Identify which cell holds the provided text, then report its [X, Y] central coordinate. 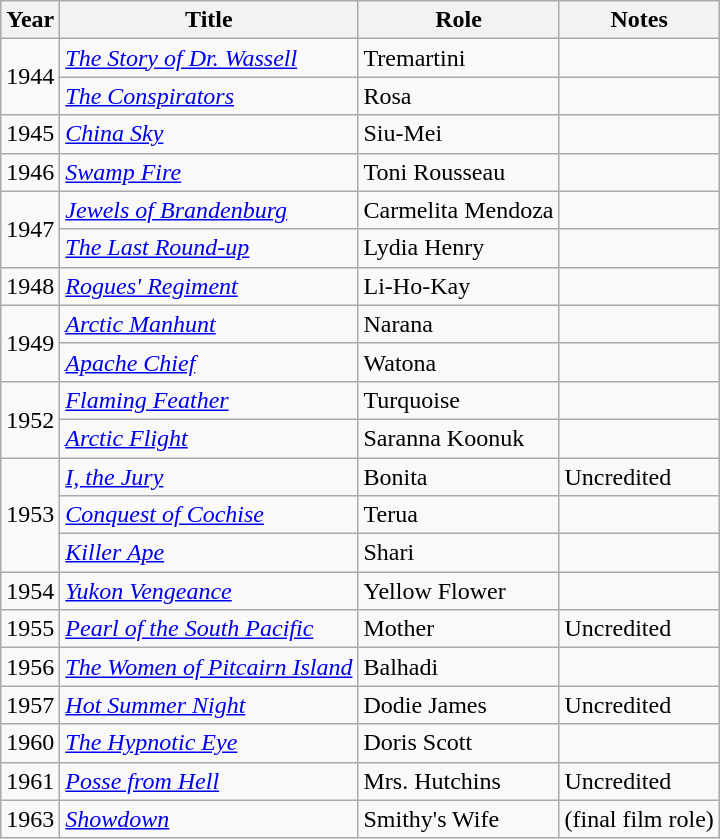
Dodie James [458, 705]
Killer Ape [209, 553]
1946 [30, 172]
Rogues' Regiment [209, 286]
1956 [30, 667]
The Conspirators [209, 96]
Bonita [458, 477]
1954 [30, 591]
China Sky [209, 134]
Li-Ho-Kay [458, 286]
Shari [458, 553]
1952 [30, 419]
Mrs. Hutchins [458, 781]
Toni Rousseau [458, 172]
Apache Chief [209, 362]
1947 [30, 229]
Title [209, 20]
Carmelita Mendoza [458, 210]
Posse from Hell [209, 781]
Showdown [209, 819]
The Last Round-up [209, 248]
Mother [458, 629]
Pearl of the South Pacific [209, 629]
Turquoise [458, 400]
Balhadi [458, 667]
Yukon Vengeance [209, 591]
Saranna Koonuk [458, 438]
Hot Summer Night [209, 705]
1955 [30, 629]
Notes [639, 20]
1953 [30, 515]
1948 [30, 286]
Conquest of Cochise [209, 515]
The Women of Pitcairn Island [209, 667]
Terua [458, 515]
1949 [30, 343]
Flaming Feather [209, 400]
Watona [458, 362]
1957 [30, 705]
Arctic Manhunt [209, 324]
Arctic Flight [209, 438]
Rosa [458, 96]
The Story of Dr. Wassell [209, 58]
(final film role) [639, 819]
Doris Scott [458, 743]
Year [30, 20]
1963 [30, 819]
1960 [30, 743]
I, the Jury [209, 477]
Tremartini [458, 58]
Role [458, 20]
Yellow Flower [458, 591]
1944 [30, 77]
The Hypnotic Eye [209, 743]
Smithy's Wife [458, 819]
Lydia Henry [458, 248]
Jewels of Brandenburg [209, 210]
Narana [458, 324]
1945 [30, 134]
1961 [30, 781]
Siu-Mei [458, 134]
Swamp Fire [209, 172]
